For the text-containing cell, return its midpoint in [X, Y] coordinate format. 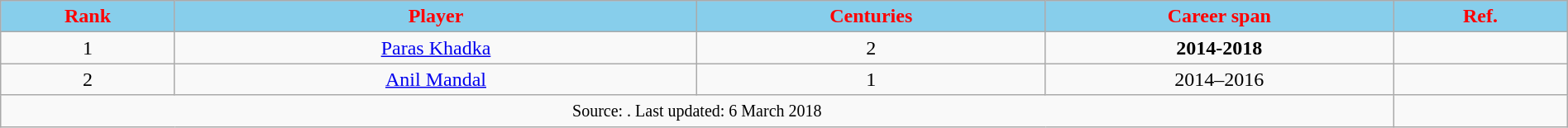
Anil Mandal [436, 79]
2014–2016 [1219, 79]
Player [436, 17]
Ref. [1480, 17]
2014-2018 [1219, 48]
Source: . Last updated: 6 March 2018 [697, 111]
Centuries [872, 17]
Paras Khadka [436, 48]
Career span [1219, 17]
Rank [88, 17]
